Capture the cell that displays the provided text and extract its [x, y] central coordinate. 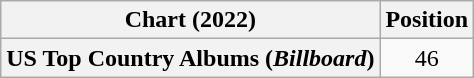
US Top Country Albums (Billboard) [190, 58]
Chart (2022) [190, 20]
46 [427, 58]
Position [427, 20]
